Detect which cell encompasses the target text, then output its (x, y) center coordinate. 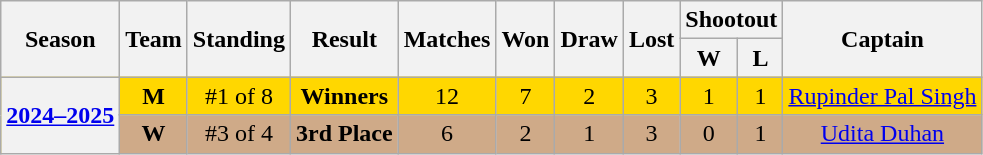
#1 of 8 (238, 96)
12 (447, 96)
2024–2025 (60, 115)
M (154, 96)
L (760, 58)
Shootout (732, 20)
Standing (238, 39)
0 (709, 134)
Lost (651, 39)
3rd Place (344, 134)
Matches (447, 39)
Captain (882, 39)
Winners (344, 96)
Result (344, 39)
6 (447, 134)
Team (154, 39)
Udita Duhan (882, 134)
#3 of 4 (238, 134)
Won (526, 39)
7 (526, 96)
Rupinder Pal Singh (882, 96)
Season (60, 39)
Draw (589, 39)
